Detect which cell encompasses the target text, then output its (x, y) center coordinate. 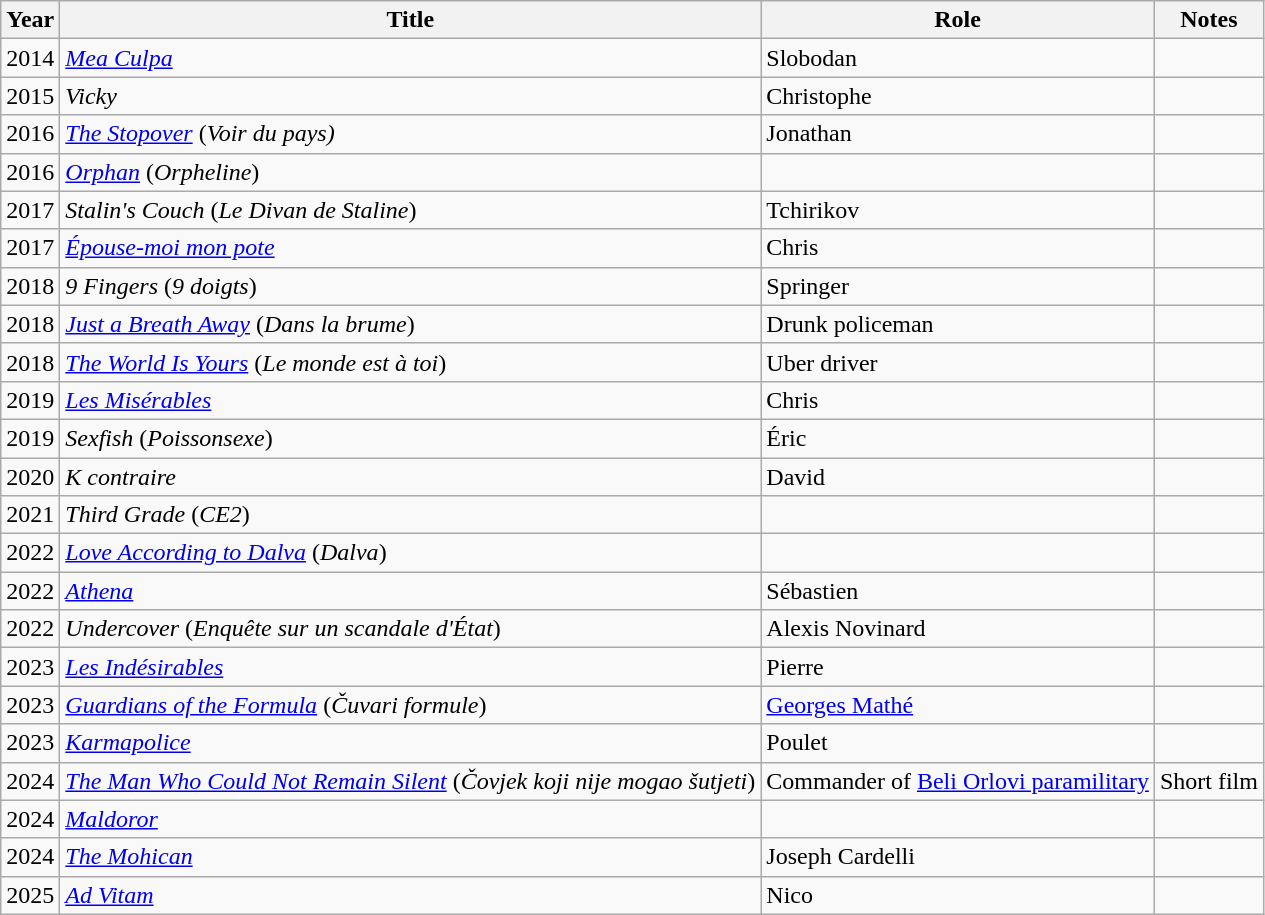
Slobodan (958, 58)
Commander of Beli Orlovi paramilitary (958, 781)
Springer (958, 286)
Tchirikov (958, 210)
Undercover (Enquête sur un scandale d'État) (410, 629)
Orphan (Orpheline) (410, 172)
Role (958, 20)
Ad Vitam (410, 895)
David (958, 477)
Athena (410, 591)
2015 (30, 96)
Short film (1208, 781)
Maldoror (410, 819)
Les Misérables (410, 400)
Poulet (958, 743)
Joseph Cardelli (958, 857)
2014 (30, 58)
Alexis Novinard (958, 629)
Pierre (958, 667)
Mea Culpa (410, 58)
The Mohican (410, 857)
Title (410, 20)
Vicky (410, 96)
The World Is Yours (Le monde est à toi) (410, 362)
Notes (1208, 20)
Éric (958, 438)
Stalin's Couch (Le Divan de Staline) (410, 210)
Karmapolice (410, 743)
Sébastien (958, 591)
Jonathan (958, 134)
The Stopover (Voir du pays) (410, 134)
Nico (958, 895)
Just a Breath Away (Dans la brume) (410, 324)
The Man Who Could Not Remain Silent (Čovjek koji nije mogao šutjeti) (410, 781)
Les Indésirables (410, 667)
Third Grade (CE2) (410, 515)
9 Fingers (9 doigts) (410, 286)
Georges Mathé (958, 705)
Sexfish (Poissonsexe) (410, 438)
2021 (30, 515)
Love According to Dalva (Dalva) (410, 553)
Uber driver (958, 362)
Guardians of the Formula (Čuvari formule) (410, 705)
Christophe (958, 96)
Year (30, 20)
K contraire (410, 477)
2025 (30, 895)
2020 (30, 477)
Épouse-moi mon pote (410, 248)
Drunk policeman (958, 324)
